Determine the (X, Y) coordinate at the center of the cell enclosing the given text.  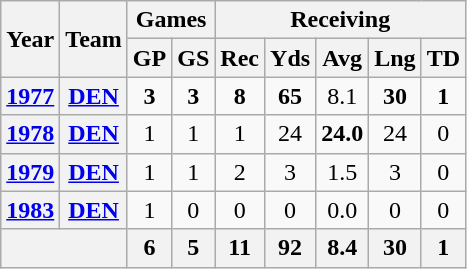
1.5 (342, 172)
11 (240, 248)
Year (30, 39)
Rec (240, 58)
1977 (30, 96)
Receiving (340, 20)
Games (170, 20)
Lng (395, 58)
5 (194, 248)
2 (240, 172)
8.4 (342, 248)
92 (290, 248)
0.0 (342, 210)
6 (149, 248)
Avg (342, 58)
1983 (30, 210)
1978 (30, 134)
65 (290, 96)
8.1 (342, 96)
8 (240, 96)
1979 (30, 172)
24.0 (342, 134)
Yds (290, 58)
GS (194, 58)
GP (149, 58)
TD (443, 58)
Team (94, 39)
